Search for the cell housing the specified text and yield its (x, y) center coordinate. 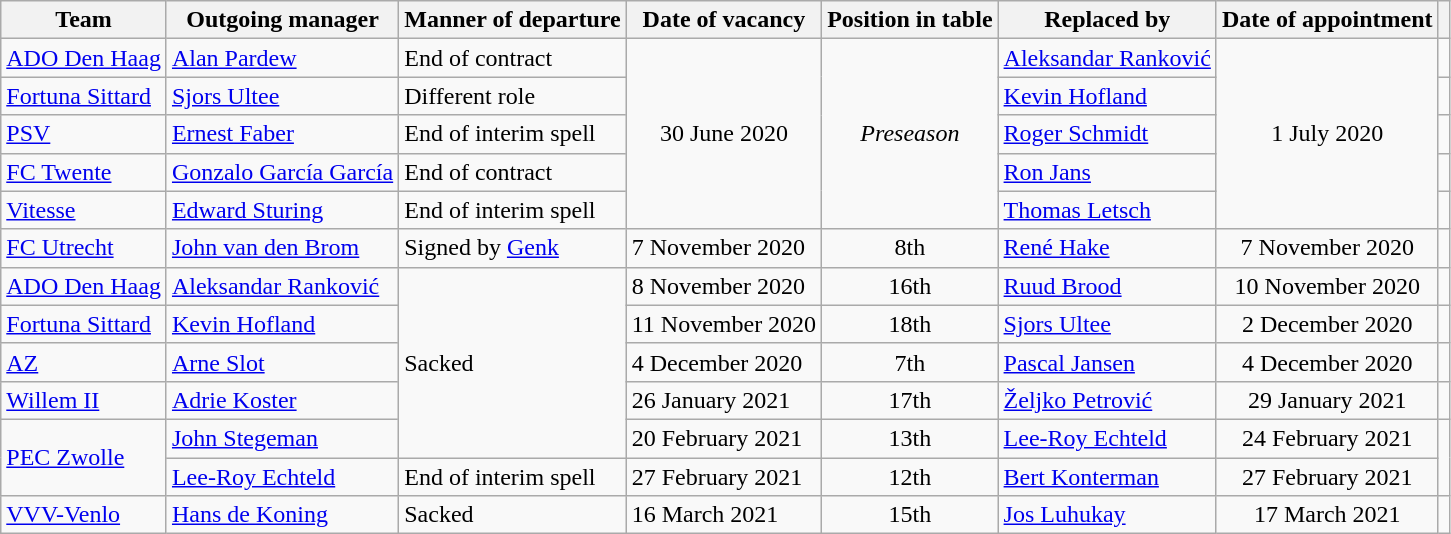
Vitesse (84, 210)
26 January 2021 (724, 400)
Hans de Koning (282, 515)
John Stegeman (282, 438)
Date of vacancy (724, 20)
Position in table (910, 20)
8 November 2020 (724, 286)
Ernest Faber (282, 134)
Adrie Koster (282, 400)
John van den Brom (282, 248)
1 July 2020 (1327, 134)
20 February 2021 (724, 438)
PSV (84, 134)
Team (84, 20)
Bert Konterman (1107, 477)
Preseason (910, 134)
VVV-Venlo (84, 515)
Manner of departure (512, 20)
Ron Jans (1107, 172)
Outgoing manager (282, 20)
16 March 2021 (724, 515)
Gonzalo García García (282, 172)
Ruud Brood (1107, 286)
Roger Schmidt (1107, 134)
11 November 2020 (724, 324)
PEC Zwolle (84, 457)
17th (910, 400)
15th (910, 515)
Thomas Letsch (1107, 210)
Different role (512, 96)
16th (910, 286)
24 February 2021 (1327, 438)
30 June 2020 (724, 134)
8th (910, 248)
René Hake (1107, 248)
7th (910, 362)
FC Utrecht (84, 248)
Alan Pardew (282, 58)
Arne Slot (282, 362)
Willem II (84, 400)
Željko Petrović (1107, 400)
2 December 2020 (1327, 324)
Pascal Jansen (1107, 362)
Replaced by (1107, 20)
Jos Luhukay (1107, 515)
18th (910, 324)
Signed by Genk (512, 248)
FC Twente (84, 172)
Edward Sturing (282, 210)
10 November 2020 (1327, 286)
17 March 2021 (1327, 515)
13th (910, 438)
29 January 2021 (1327, 400)
Date of appointment (1327, 20)
12th (910, 477)
AZ (84, 362)
